For the text-containing cell, return its midpoint in [x, y] coordinate format. 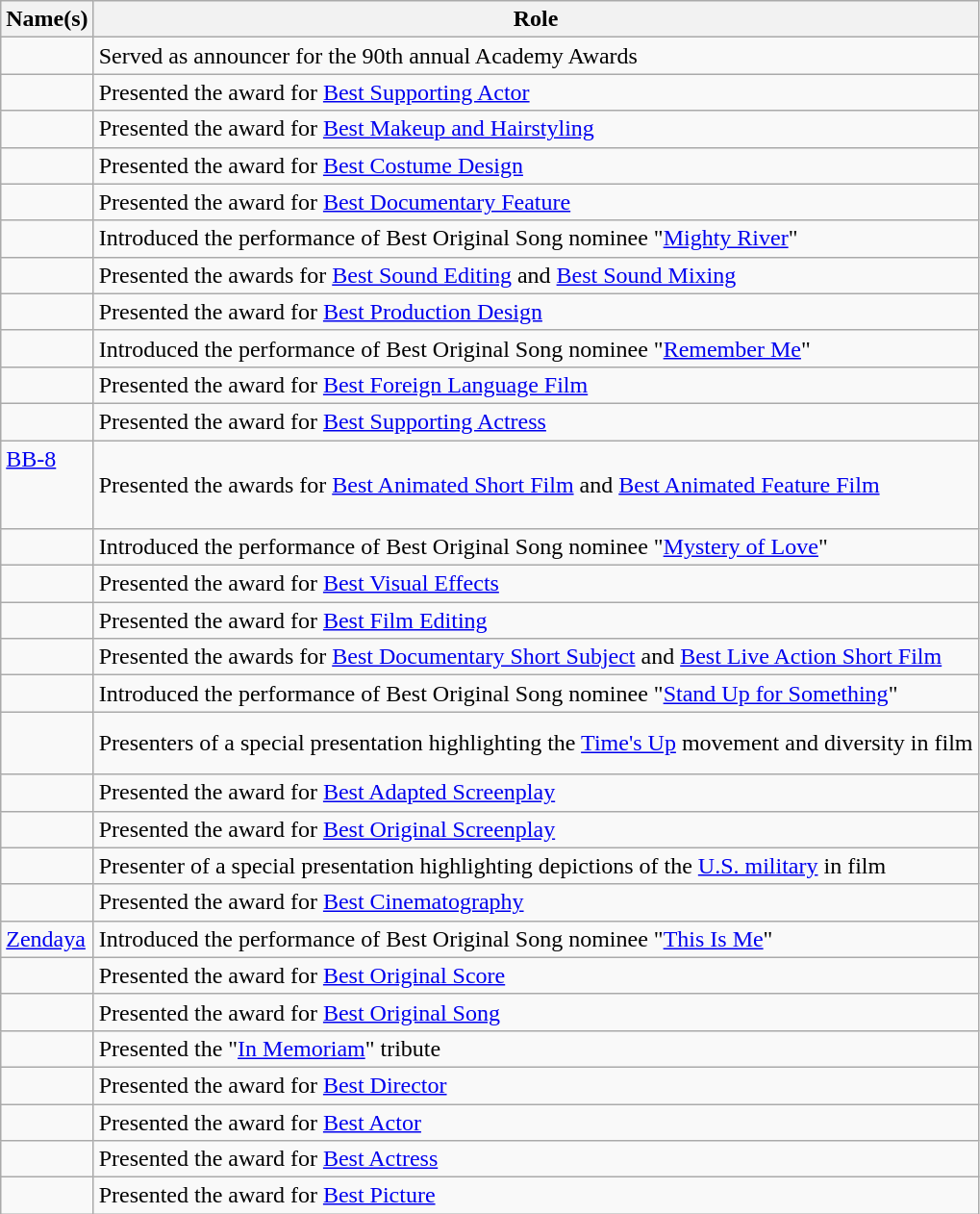
Introduced the performance of Best Original Song nominee "Stand Up for Something" [536, 694]
Presented the awards for Best Sound Editing and Best Sound Mixing [536, 275]
BB-8 [47, 485]
Introduced the performance of Best Original Song nominee "Mighty River" [536, 239]
Name(s) [47, 19]
Presented the "In Memoriam" tribute [536, 1049]
Presenters of a special presentation highlighting the Time's Up movement and diversity in film [536, 743]
Presented the award for Best Documentary Feature [536, 202]
Presented the award for Best Director [536, 1085]
Presented the award for Best Supporting Actor [536, 92]
Zendaya [47, 939]
Role [536, 19]
Presenter of a special presentation highlighting depictions of the U.S. military in film [536, 866]
Presented the award for Best Production Design [536, 312]
Presented the award for Best Makeup and Hairstyling [536, 129]
Presented the awards for Best Documentary Short Subject and Best Live Action Short Film [536, 657]
Presented the award for Best Actor [536, 1123]
Presented the award for Best Supporting Actress [536, 421]
Presented the award for Best Costume Design [536, 165]
Presented the award for Best Foreign Language Film [536, 385]
Presented the award for Best Visual Effects [536, 584]
Presented the award for Best Cinematography [536, 902]
Presented the award for Best Film Editing [536, 620]
Presented the award for Best Picture [536, 1196]
Presented the award for Best Adapted Screenplay [536, 793]
Introduced the performance of Best Original Song nominee "Mystery of Love" [536, 547]
Introduced the performance of Best Original Song nominee "This Is Me" [536, 939]
Presented the awards for Best Animated Short Film and Best Animated Feature Film [536, 485]
Presented the award for Best Original Screenplay [536, 829]
Presented the award for Best Original Song [536, 1012]
Served as announcer for the 90th annual Academy Awards [536, 56]
Presented the award for Best Actress [536, 1159]
Introduced the performance of Best Original Song nominee "Remember Me" [536, 348]
Presented the award for Best Original Score [536, 975]
